Pinpoint the cell where the given text exists, returning its (x, y) midpoint coordinate. 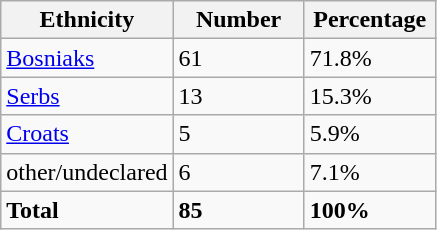
7.1% (370, 172)
5 (238, 134)
6 (238, 172)
85 (238, 210)
Total (87, 210)
other/undeclared (87, 172)
71.8% (370, 58)
61 (238, 58)
Ethnicity (87, 20)
13 (238, 96)
Percentage (370, 20)
Number (238, 20)
Croats (87, 134)
5.9% (370, 134)
100% (370, 210)
15.3% (370, 96)
Serbs (87, 96)
Bosniaks (87, 58)
